Scan for the cell matching the given text and deliver its (x, y) coordinate at center. 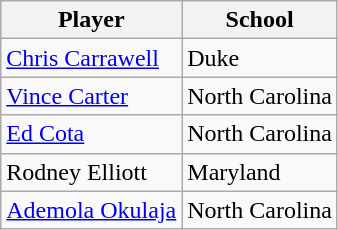
Chris Carrawell (92, 58)
Vince Carter (92, 96)
Player (92, 20)
Ed Cota (92, 134)
School (260, 20)
Rodney Elliott (92, 172)
Ademola Okulaja (92, 210)
Duke (260, 58)
Maryland (260, 172)
